Identify which cell holds the provided text, then report its (x, y) central coordinate. 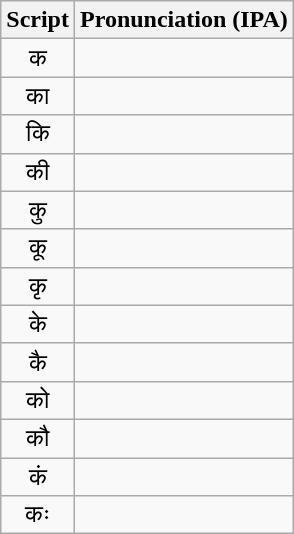
के (38, 324)
कं (38, 477)
को (38, 400)
क (38, 58)
का (38, 96)
कू (38, 248)
कै (38, 362)
कृ (38, 286)
Pronunciation (IPA) (184, 20)
Script (38, 20)
की (38, 172)
कः (38, 515)
कु (38, 210)
कि (38, 134)
कौ (38, 438)
